For the text-containing cell, return its midpoint in (X, Y) coordinate format. 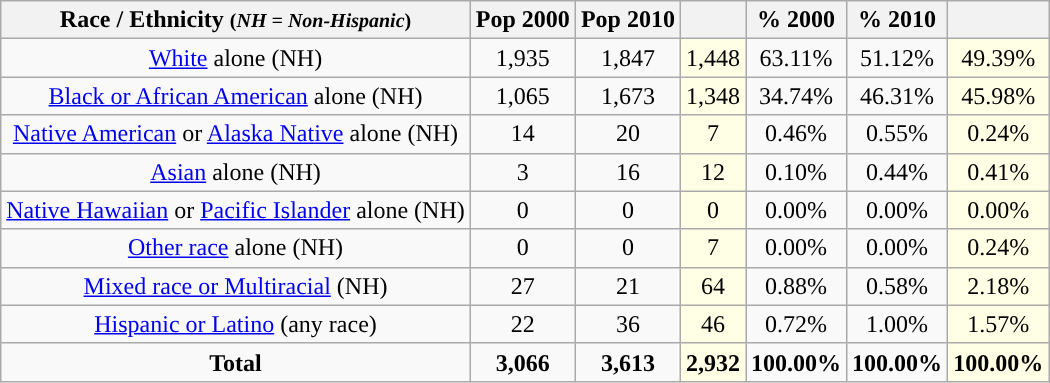
51.12% (898, 58)
Native Hawaiian or Pacific Islander alone (NH) (236, 210)
Other race alone (NH) (236, 248)
34.74% (796, 96)
1,847 (628, 58)
0.10% (796, 172)
12 (712, 172)
27 (522, 286)
Pop 2010 (628, 20)
3 (522, 172)
% 2010 (898, 20)
49.39% (998, 58)
0.46% (796, 134)
Race / Ethnicity (NH = Non-Hispanic) (236, 20)
1,065 (522, 96)
14 (522, 134)
22 (522, 324)
45.98% (998, 96)
Total (236, 362)
0.44% (898, 172)
20 (628, 134)
Native American or Alaska Native alone (NH) (236, 134)
Hispanic or Latino (any race) (236, 324)
Mixed race or Multiracial (NH) (236, 286)
46.31% (898, 96)
16 (628, 172)
1.57% (998, 324)
1.00% (898, 324)
36 (628, 324)
1,673 (628, 96)
1,348 (712, 96)
% 2000 (796, 20)
2.18% (998, 286)
Black or African American alone (NH) (236, 96)
1,448 (712, 58)
0.58% (898, 286)
46 (712, 324)
3,613 (628, 362)
0.72% (796, 324)
21 (628, 286)
64 (712, 286)
63.11% (796, 58)
0.55% (898, 134)
Pop 2000 (522, 20)
0.88% (796, 286)
1,935 (522, 58)
0.41% (998, 172)
2,932 (712, 362)
White alone (NH) (236, 58)
3,066 (522, 362)
Asian alone (NH) (236, 172)
